Extract the (X, Y) coordinate from the center of the cell holding the provided text.  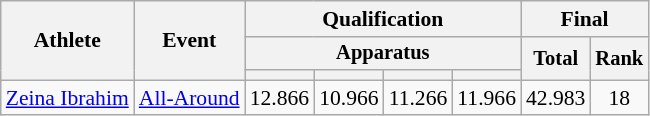
10.966 (348, 98)
Event (190, 40)
18 (619, 98)
Athlete (68, 40)
Final (584, 19)
42.983 (556, 98)
Total (556, 58)
11.266 (418, 98)
11.966 (486, 98)
All-Around (190, 98)
Apparatus (383, 54)
12.866 (280, 98)
Rank (619, 58)
Qualification (383, 19)
Zeina Ibrahim (68, 98)
